Provide the [x, y] coordinate of the cell's center where the given text is located.  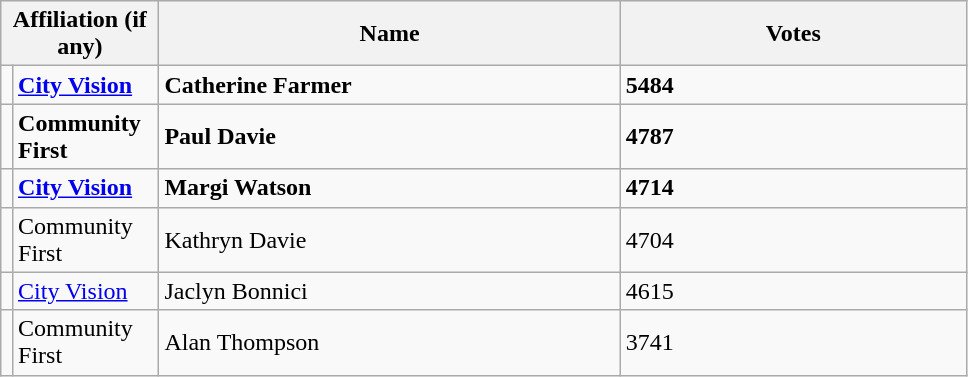
4787 [793, 136]
3741 [793, 342]
Name [390, 34]
5484 [793, 85]
4615 [793, 291]
Catherine Farmer [390, 85]
Votes [793, 34]
Kathryn Davie [390, 240]
Paul Davie [390, 136]
Affiliation (if any) [80, 34]
Alan Thompson [390, 342]
Margi Watson [390, 188]
4704 [793, 240]
4714 [793, 188]
Jaclyn Bonnici [390, 291]
